From the cell containing the given text, extract its center point as [x, y] coordinate. 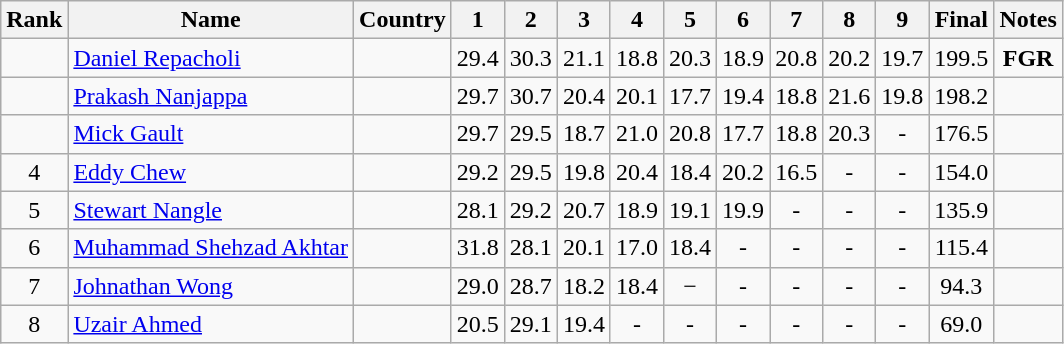
19.1 [690, 210]
17.0 [636, 248]
− [690, 286]
199.5 [962, 58]
29.1 [530, 324]
115.4 [962, 248]
Final [962, 20]
21.0 [636, 134]
94.3 [962, 286]
30.7 [530, 96]
29.0 [478, 286]
Muhammad Shehzad Akhtar [211, 248]
2 [530, 20]
18.2 [584, 286]
135.9 [962, 210]
Daniel Repacholi [211, 58]
Uzair Ahmed [211, 324]
3 [584, 20]
Eddy Chew [211, 172]
Country [403, 20]
198.2 [962, 96]
16.5 [796, 172]
176.5 [962, 134]
29.4 [478, 58]
Mick Gault [211, 134]
9 [902, 20]
69.0 [962, 324]
20.7 [584, 210]
19.7 [902, 58]
Notes [1028, 20]
19.9 [744, 210]
1 [478, 20]
Prakash Nanjappa [211, 96]
21.1 [584, 58]
20.5 [478, 324]
31.8 [478, 248]
28.7 [530, 286]
30.3 [530, 58]
Rank [34, 20]
154.0 [962, 172]
Johnathan Wong [211, 286]
FGR [1028, 58]
Stewart Nangle [211, 210]
Name [211, 20]
21.6 [850, 96]
18.7 [584, 134]
